Determine the [x, y] coordinate at the center of the cell enclosing the given text.  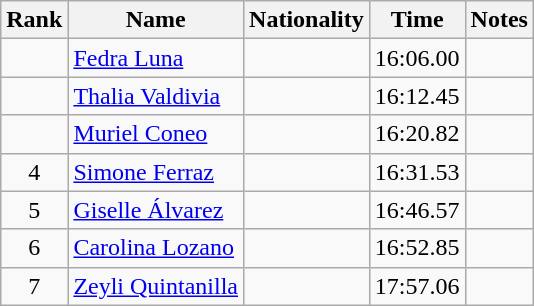
16:20.82 [417, 134]
Zeyli Quintanilla [156, 286]
16:12.45 [417, 96]
16:06.00 [417, 58]
16:52.85 [417, 248]
Fedra Luna [156, 58]
6 [34, 248]
17:57.06 [417, 286]
Carolina Lozano [156, 248]
16:31.53 [417, 172]
4 [34, 172]
Muriel Coneo [156, 134]
Giselle Álvarez [156, 210]
Notes [499, 20]
Thalia Valdivia [156, 96]
Time [417, 20]
Name [156, 20]
16:46.57 [417, 210]
Rank [34, 20]
7 [34, 286]
5 [34, 210]
Nationality [307, 20]
Simone Ferraz [156, 172]
